Locate the cell with the specified text and output its [X, Y] center coordinate. 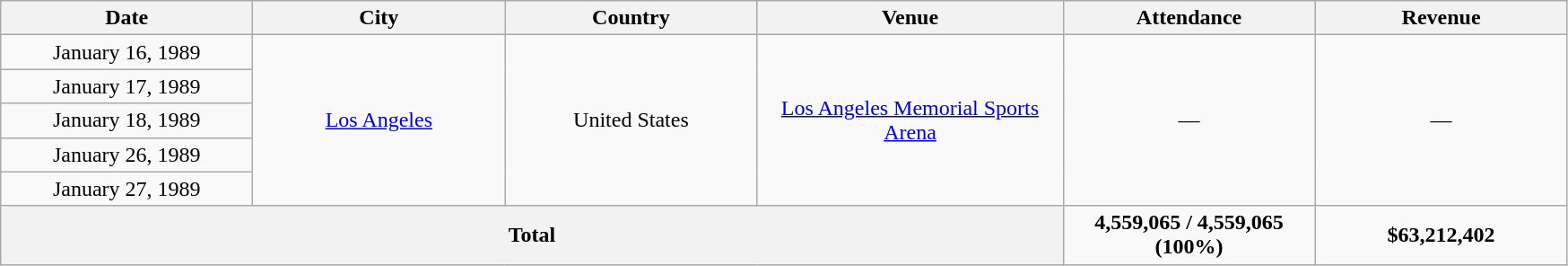
Total [532, 235]
January 26, 1989 [127, 155]
Country [632, 18]
Attendance [1189, 18]
Venue [910, 18]
Date [127, 18]
United States [632, 120]
4,559,065 / 4,559,065 (100%) [1189, 235]
Revenue [1441, 18]
January 17, 1989 [127, 86]
City [379, 18]
January 27, 1989 [127, 189]
January 18, 1989 [127, 120]
$63,212,402 [1441, 235]
Los Angeles [379, 120]
Los Angeles Memorial Sports Arena [910, 120]
January 16, 1989 [127, 52]
